Return (x, y) of the center of cell containing provided text 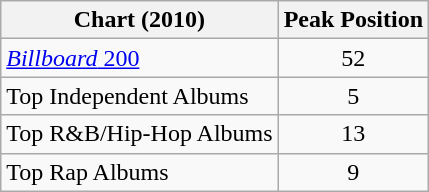
13 (353, 134)
9 (353, 172)
5 (353, 96)
Top R&B/Hip-Hop Albums (140, 134)
Chart (2010) (140, 20)
52 (353, 58)
Top Independent Albums (140, 96)
Billboard 200 (140, 58)
Peak Position (353, 20)
Top Rap Albums (140, 172)
